Determine the (X, Y) coordinate at the center of the cell enclosing the given text.  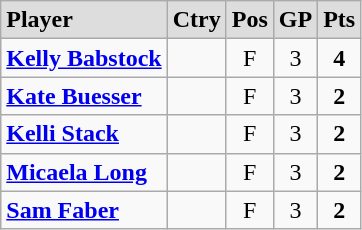
Ctry (196, 20)
Micaela Long (84, 172)
Kelli Stack (84, 134)
4 (340, 58)
Kelly Babstock (84, 58)
Pos (250, 20)
Player (84, 20)
Pts (340, 20)
Kate Buesser (84, 96)
GP (295, 20)
Sam Faber (84, 210)
